Search for the cell housing the specified text and yield its [x, y] center coordinate. 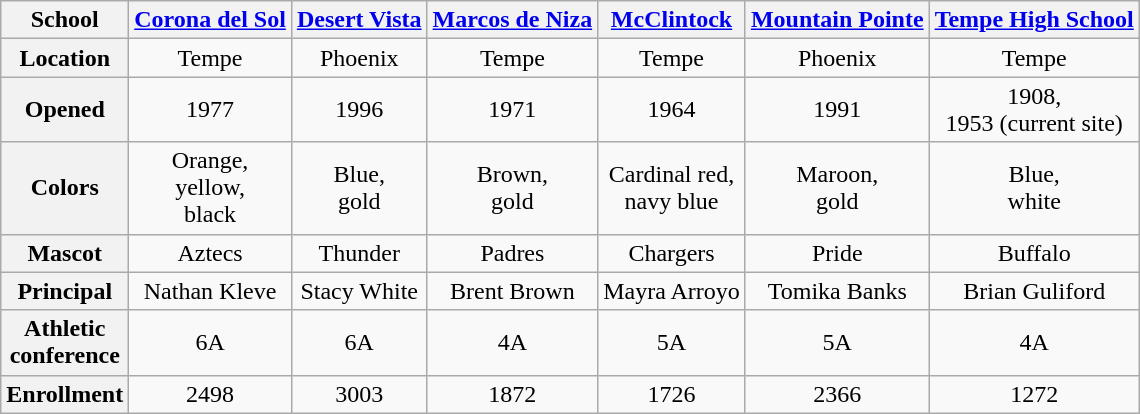
Colors [65, 188]
Desert Vista [359, 20]
Blue,gold [359, 188]
1991 [837, 110]
Brent Brown [512, 291]
Tempe High School [1034, 20]
Location [65, 58]
Athleticconference [65, 342]
McClintock [672, 20]
Enrollment [65, 394]
Mayra Arroyo [672, 291]
School [65, 20]
Blue,white [1034, 188]
2366 [837, 394]
Principal [65, 291]
1726 [672, 394]
1908,1953 (current site) [1034, 110]
Aztecs [210, 253]
Opened [65, 110]
2498 [210, 394]
Buffalo [1034, 253]
Padres [512, 253]
Maroon,gold [837, 188]
1272 [1034, 394]
1872 [512, 394]
Nathan Kleve [210, 291]
3003 [359, 394]
1964 [672, 110]
Thunder [359, 253]
Stacy White [359, 291]
1996 [359, 110]
Marcos de Niza [512, 20]
Tomika Banks [837, 291]
1971 [512, 110]
Chargers [672, 253]
Brian Guliford [1034, 291]
Brown,gold [512, 188]
Corona del Sol [210, 20]
Mascot [65, 253]
Orange,yellow,black [210, 188]
Pride [837, 253]
1977 [210, 110]
Mountain Pointe [837, 20]
Cardinal red,navy blue [672, 188]
